Find where the given text appears and provide that cell's center as [x, y] coordinate. 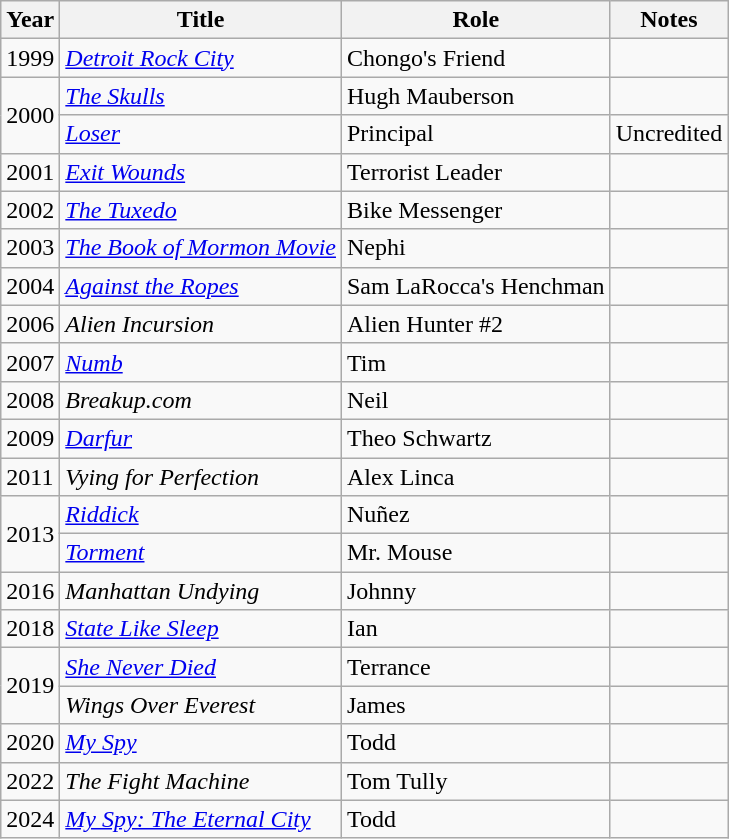
Sam LaRocca's Henchman [476, 286]
Tim [476, 362]
Johnny [476, 591]
The Book of Mormon Movie [201, 248]
Alien Incursion [201, 324]
Terrance [476, 667]
Numb [201, 362]
Darfur [201, 438]
2024 [30, 819]
Uncredited [669, 134]
1999 [30, 58]
Alien Hunter #2 [476, 324]
Against the Ropes [201, 286]
2000 [30, 115]
Neil [476, 400]
The Tuxedo [201, 210]
Year [30, 20]
Tom Tully [476, 781]
Loser [201, 134]
2022 [30, 781]
2020 [30, 743]
2018 [30, 629]
Wings Over Everest [201, 705]
Manhattan Undying [201, 591]
Terrorist Leader [476, 172]
2002 [30, 210]
2006 [30, 324]
The Skulls [201, 96]
Alex Linca [476, 477]
My Spy: The Eternal City [201, 819]
Vying for Perfection [201, 477]
2009 [30, 438]
Ian [476, 629]
Breakup.com [201, 400]
Nuñez [476, 515]
2001 [30, 172]
James [476, 705]
Torment [201, 553]
Exit Wounds [201, 172]
Hugh Mauberson [476, 96]
State Like Sleep [201, 629]
Nephi [476, 248]
2013 [30, 534]
She Never Died [201, 667]
2016 [30, 591]
Detroit Rock City [201, 58]
Mr. Mouse [476, 553]
My Spy [201, 743]
Theo Schwartz [476, 438]
Title [201, 20]
Riddick [201, 515]
Principal [476, 134]
Chongo's Friend [476, 58]
Role [476, 20]
2008 [30, 400]
2007 [30, 362]
2019 [30, 686]
Notes [669, 20]
2004 [30, 286]
The Fight Machine [201, 781]
2003 [30, 248]
Bike Messenger [476, 210]
2011 [30, 477]
